Capture the cell that displays the provided text and extract its (X, Y) central coordinate. 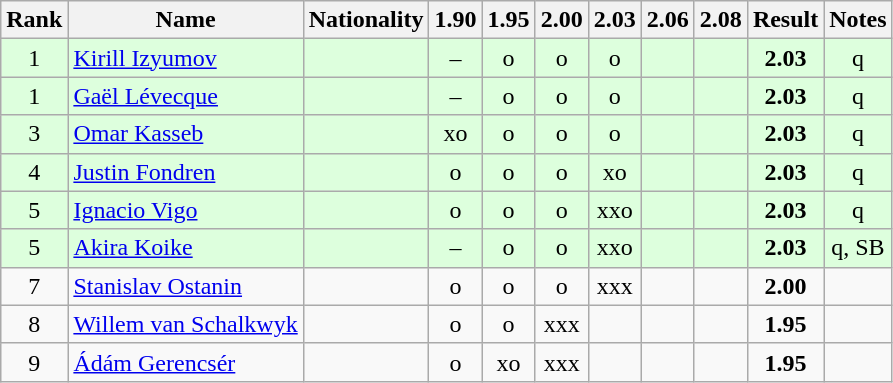
9 (34, 362)
Name (186, 20)
Notes (858, 20)
Justin Fondren (186, 172)
Gaël Lévecque (186, 96)
Akira Koike (186, 248)
4 (34, 172)
2.08 (720, 20)
8 (34, 324)
2.06 (668, 20)
Willem van Schalkwyk (186, 324)
Omar Kasseb (186, 134)
3 (34, 134)
Stanislav Ostanin (186, 286)
Kirill Izyumov (186, 58)
Result (785, 20)
Ádám Gerencsér (186, 362)
Nationality (366, 20)
Ignacio Vigo (186, 210)
7 (34, 286)
q, SB (858, 248)
Rank (34, 20)
1.90 (456, 20)
